Locate the cell with the specified text and output its (x, y) center coordinate. 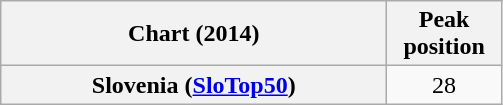
28 (444, 85)
Peakposition (444, 34)
Slovenia (SloTop50) (194, 85)
Chart (2014) (194, 34)
